Capture the cell that displays the provided text and extract its [x, y] central coordinate. 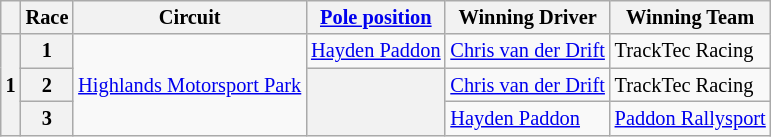
Winning Driver [527, 17]
Circuit [190, 17]
3 [48, 118]
Race [48, 17]
Winning Team [690, 17]
Pole position [376, 17]
2 [48, 85]
Highlands Motorsport Park [190, 84]
Paddon Rallysport [690, 118]
